Output the [x, y] coordinate of the center of the cell containing the given text.  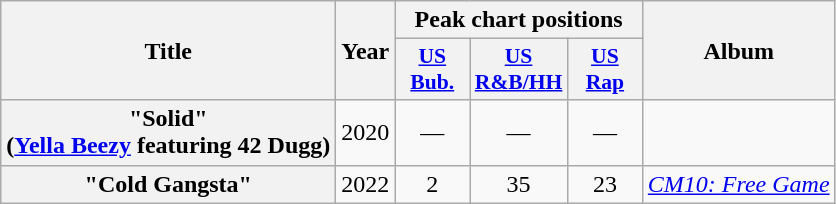
"Solid"(Yella Beezy featuring 42 Dugg) [168, 132]
"Cold Gangsta" [168, 184]
Album [738, 50]
2022 [366, 184]
2 [432, 184]
23 [604, 184]
USBub. [432, 70]
USRap [604, 70]
2020 [366, 132]
Peak chart positions [519, 20]
Year [366, 50]
CM10: Free Game [738, 184]
USR&B/HH [519, 70]
35 [519, 184]
Title [168, 50]
